Capture the cell that displays the provided text and extract its [x, y] central coordinate. 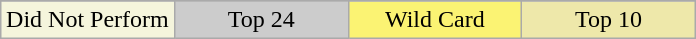
Top 24 [261, 20]
Did Not Perform [88, 20]
Top 10 [609, 20]
Wild Card [435, 20]
